From the cell containing the given text, extract its center point as (X, Y) coordinate. 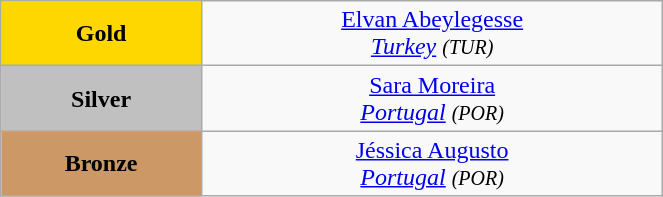
Gold (102, 34)
Bronze (102, 164)
Sara MoreiraPortugal (POR) (432, 98)
Elvan AbeylegesseTurkey (TUR) (432, 34)
Silver (102, 98)
Jéssica AugustoPortugal (POR) (432, 164)
